Locate the cell with the specified text and output its [x, y] center coordinate. 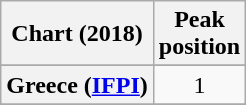
Greece (IFPI) [78, 85]
Peakposition [199, 34]
Chart (2018) [78, 34]
1 [199, 85]
